Scan for the cell matching the given text and deliver its [x, y] coordinate at center. 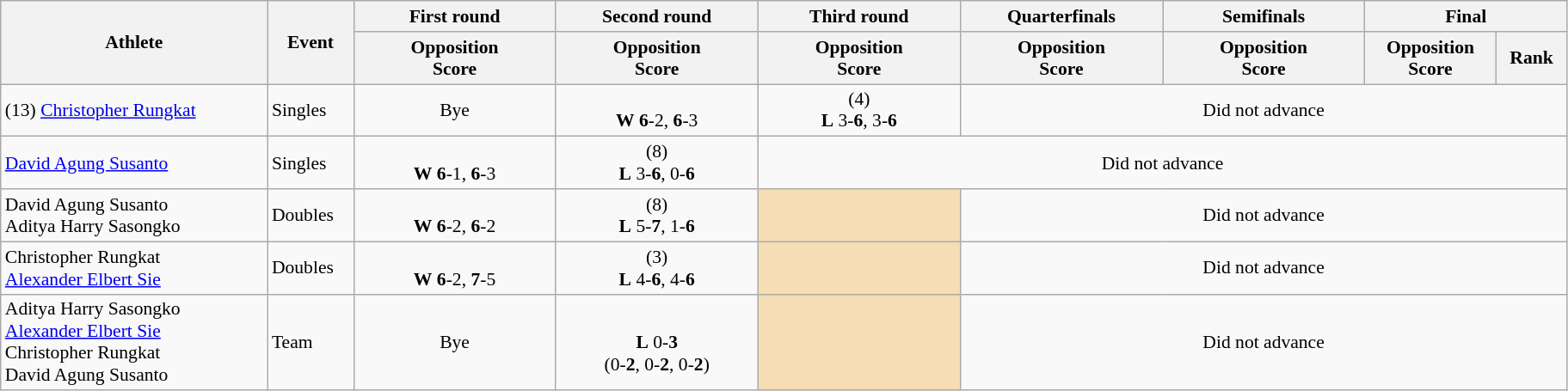
W 6-1, 6-3 [454, 163]
First round [454, 16]
Aditya Harry Sasongko Alexander Elbert Sie Christopher Rungkat David Agung Susanto [134, 342]
(8) L 3-6, 0-6 [657, 163]
(13) Christopher Rungkat [134, 110]
W 6-2, 7-5 [454, 268]
W 6-2, 6-3 [657, 110]
L 0-3 (0-2, 0-2, 0-2) [657, 342]
David Agung Susanto [134, 163]
(3) L 4-6, 4-6 [657, 268]
Rank [1531, 58]
W 6-2, 6-2 [454, 215]
David Agung Susanto Aditya Harry Sasongko [134, 215]
Second round [657, 16]
Semifinals [1264, 16]
Event [311, 43]
Christopher Rungkat Alexander Elbert Sie [134, 268]
Quarterfinals [1061, 16]
Third round [858, 16]
Team [311, 342]
Final [1466, 16]
(8) L 5-7, 1-6 [657, 215]
Athlete [134, 43]
(4) L 3-6, 3-6 [858, 110]
